Capture the cell that displays the provided text and extract its (X, Y) central coordinate. 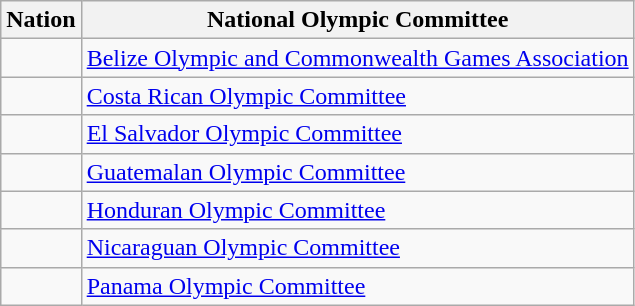
National Olympic Committee (358, 20)
Nicaraguan Olympic Committee (358, 248)
Belize Olympic and Commonwealth Games Association (358, 58)
Guatemalan Olympic Committee (358, 172)
El Salvador Olympic Committee (358, 134)
Nation (41, 20)
Costa Rican Olympic Committee (358, 96)
Panama Olympic Committee (358, 286)
Honduran Olympic Committee (358, 210)
